Scan for the cell matching the given text and deliver its (X, Y) coordinate at center. 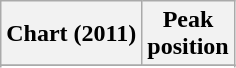
Chart (2011) (72, 34)
Peakposition (188, 34)
